Capture the cell that displays the provided text and extract its (x, y) central coordinate. 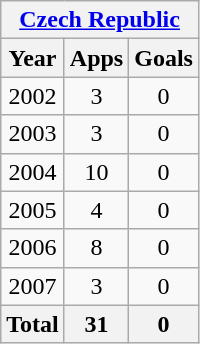
2007 (33, 286)
Goals (164, 58)
31 (96, 324)
2004 (33, 172)
4 (96, 210)
2005 (33, 210)
2006 (33, 248)
8 (96, 248)
Czech Republic (100, 20)
2002 (33, 96)
10 (96, 172)
Apps (96, 58)
Total (33, 324)
Year (33, 58)
2003 (33, 134)
